Search for the cell housing the specified text and yield its [X, Y] center coordinate. 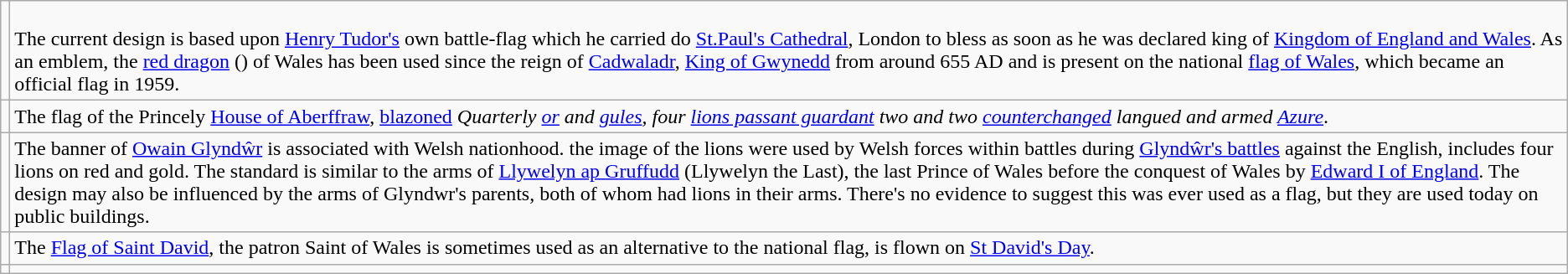
The Flag of Saint David, the patron Saint of Wales is sometimes used as an alternative to the national flag, is flown on St David's Day. [789, 248]
